Return [X, Y] of the center of cell containing provided text 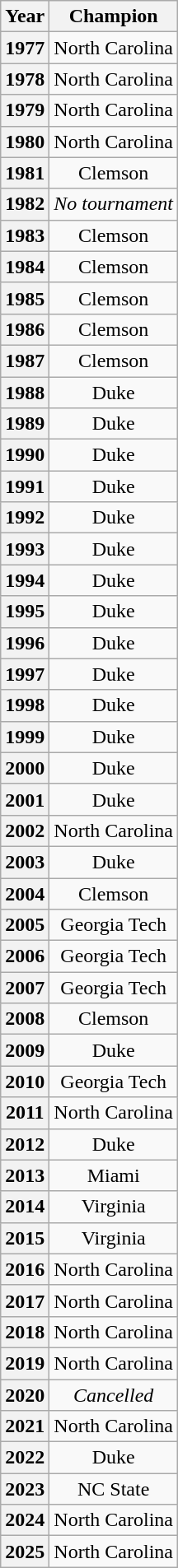
Cancelled [114, 1395]
1993 [25, 549]
1980 [25, 142]
2020 [25, 1395]
2021 [25, 1426]
2008 [25, 1019]
Year [25, 16]
2023 [25, 1489]
1994 [25, 580]
1984 [25, 267]
2018 [25, 1332]
1985 [25, 298]
2014 [25, 1207]
2010 [25, 1082]
1977 [25, 48]
2005 [25, 925]
2007 [25, 988]
No tournament [114, 204]
Champion [114, 16]
1990 [25, 455]
1988 [25, 393]
2024 [25, 1520]
1996 [25, 643]
1983 [25, 235]
1995 [25, 612]
1978 [25, 79]
1991 [25, 486]
2012 [25, 1144]
2019 [25, 1363]
2004 [25, 893]
2009 [25, 1050]
1979 [25, 110]
1986 [25, 329]
1997 [25, 674]
2025 [25, 1552]
1999 [25, 737]
NC State [114, 1489]
1992 [25, 518]
2000 [25, 768]
2017 [25, 1300]
1982 [25, 204]
2006 [25, 956]
2002 [25, 831]
Miami [114, 1175]
1998 [25, 705]
1987 [25, 361]
2001 [25, 799]
2003 [25, 862]
1981 [25, 173]
1989 [25, 424]
2015 [25, 1238]
2016 [25, 1269]
2022 [25, 1458]
2013 [25, 1175]
2011 [25, 1113]
